From the cell containing the given text, extract its center point as (x, y) coordinate. 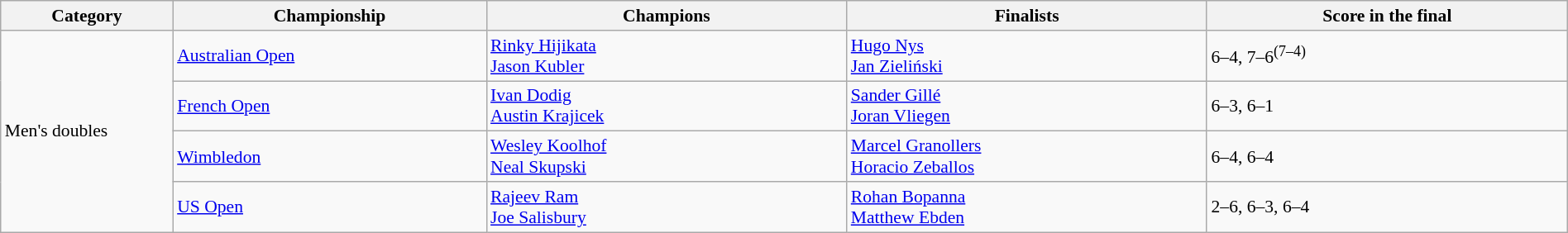
Wesley Koolhof Neal Skupski (667, 157)
Wimbledon (329, 157)
Championship (329, 16)
Rinky Hijikata Jason Kubler (667, 56)
6–4, 7–6(7–4) (1387, 56)
Sander Gillé Joran Vliegen (1027, 106)
French Open (329, 106)
Rohan Bopanna Matthew Ebden (1027, 207)
US Open (329, 207)
Ivan Dodig Austin Krajicek (667, 106)
Champions (667, 16)
Hugo Nys Jan Zieliński (1027, 56)
2–6, 6–3, 6–4 (1387, 207)
Category (87, 16)
Marcel Granollers Horacio Zeballos (1027, 157)
Australian Open (329, 56)
Finalists (1027, 16)
Score in the final (1387, 16)
6–3, 6–1 (1387, 106)
Men's doubles (87, 131)
6–4, 6–4 (1387, 157)
Rajeev Ram Joe Salisbury (667, 207)
